Search for the cell housing the specified text and yield its (x, y) center coordinate. 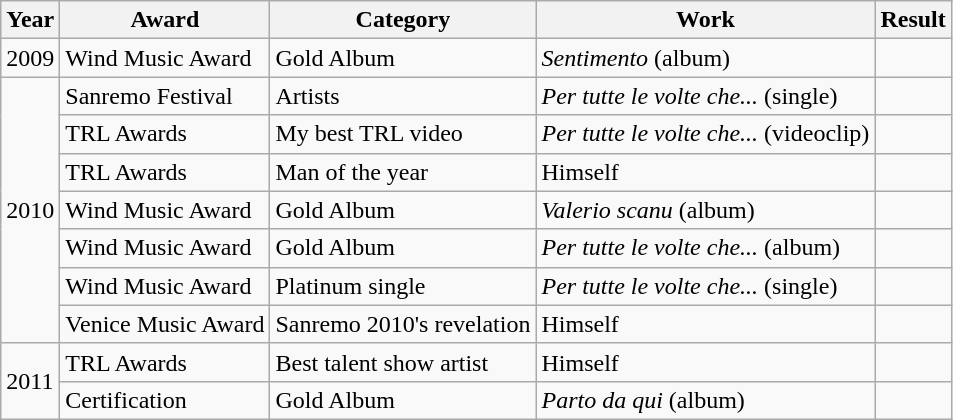
Work (706, 20)
Sanremo Festival (165, 96)
Platinum single (403, 286)
Award (165, 20)
Sanremo 2010's revelation (403, 324)
Man of the year (403, 172)
Best talent show artist (403, 362)
Result (913, 20)
Venice Music Award (165, 324)
Sentimento (album) (706, 58)
2011 (30, 381)
2009 (30, 58)
Parto da qui (album) (706, 400)
Valerio scanu (album) (706, 210)
Per tutte le volte che... (album) (706, 248)
Artists (403, 96)
My best TRL video (403, 134)
2010 (30, 210)
Certification (165, 400)
Category (403, 20)
Per tutte le volte che... (videoclip) (706, 134)
Year (30, 20)
